Determine the [X, Y] coordinate at the center of the cell enclosing the given text.  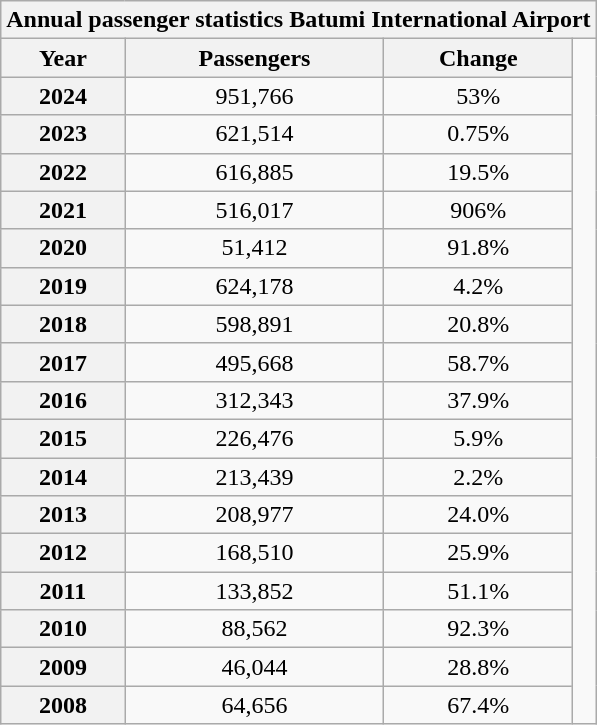
616,885 [254, 172]
226,476 [254, 438]
2.2% [478, 477]
51.1% [478, 591]
4.2% [478, 286]
2017 [63, 362]
624,178 [254, 286]
598,891 [254, 324]
133,852 [254, 591]
208,977 [254, 515]
516,017 [254, 210]
2024 [63, 96]
312,343 [254, 400]
28.8% [478, 667]
20.8% [478, 324]
2011 [63, 591]
2020 [63, 248]
51,412 [254, 248]
19.5% [478, 172]
91.8% [478, 248]
213,439 [254, 477]
53% [478, 96]
168,510 [254, 553]
951,766 [254, 96]
46,044 [254, 667]
Passengers [254, 58]
0.75% [478, 134]
2016 [63, 400]
92.3% [478, 629]
906% [478, 210]
64,656 [254, 705]
495,668 [254, 362]
2015 [63, 438]
2022 [63, 172]
2010 [63, 629]
Annual passenger statistics Batumi International Airport [298, 20]
2018 [63, 324]
2023 [63, 134]
88,562 [254, 629]
2019 [63, 286]
2013 [63, 515]
5.9% [478, 438]
2014 [63, 477]
25.9% [478, 553]
2021 [63, 210]
621,514 [254, 134]
Year [63, 58]
67.4% [478, 705]
2012 [63, 553]
2009 [63, 667]
Change [478, 58]
2008 [63, 705]
24.0% [478, 515]
58.7% [478, 362]
37.9% [478, 400]
